Detect which cell encompasses the target text, then output its (X, Y) center coordinate. 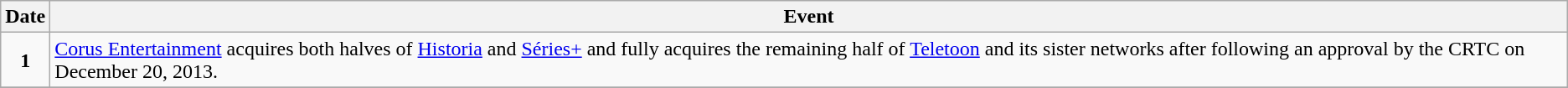
1 (25, 60)
Event (809, 17)
Date (25, 17)
